From the cell containing the given text, extract its center point as (x, y) coordinate. 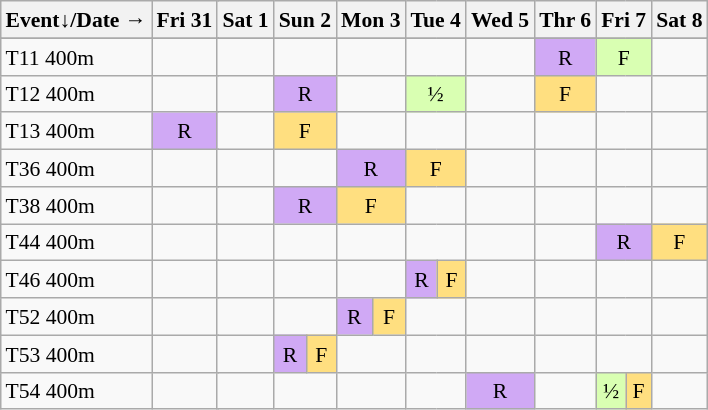
T12 400m (76, 94)
T52 400m (76, 316)
Thr 6 (565, 20)
Event↓/Date → (76, 20)
T13 400m (76, 130)
T44 400m (76, 242)
Wed 5 (500, 20)
T54 400m (76, 390)
T46 400m (76, 280)
T38 400m (76, 204)
T11 400m (76, 56)
Mon 3 (370, 20)
Sun 2 (305, 20)
T53 400m (76, 354)
Fri 7 (624, 20)
Sat 8 (679, 20)
T36 400m (76, 168)
Tue 4 (436, 20)
Fri 31 (185, 20)
Sat 1 (245, 20)
